For the text-containing cell, return its midpoint in (X, Y) coordinate format. 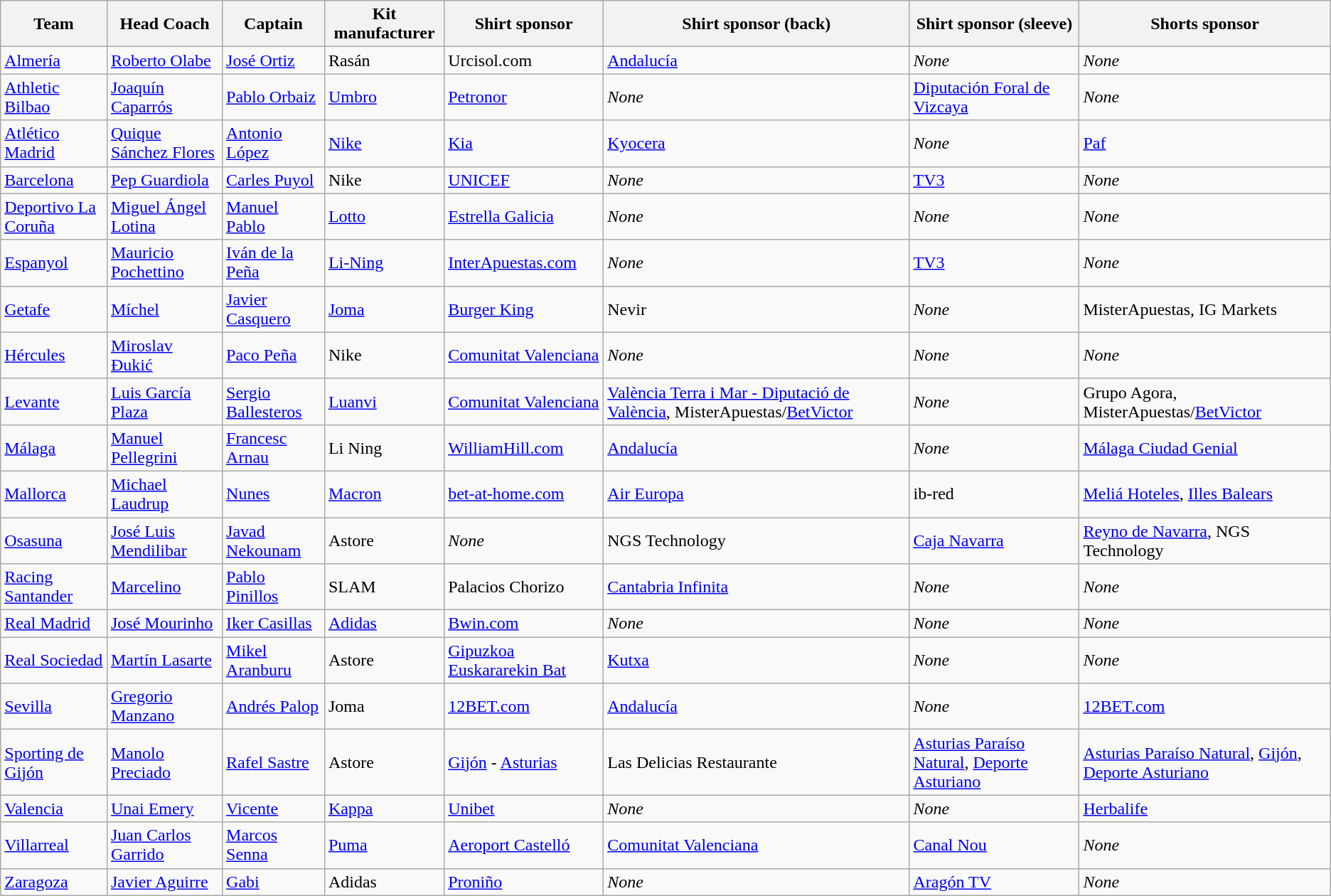
Javier Aguirre (164, 882)
Rasán (384, 60)
Cantabria Infinita (757, 587)
Gijón - Asturias (524, 762)
Urcisol.com (524, 60)
Joaquín Caparrós (164, 97)
Andrés Palop (274, 707)
Atlético Madrid (54, 144)
Iván de la Peña (274, 263)
Paco Peña (274, 356)
Kappa (384, 809)
Palacios Chorizo (524, 587)
Unibet (524, 809)
Asturias Paraíso Natural, Deporte Asturiano (994, 762)
Asturias Paraíso Natural, Gijón, Deporte Asturiano (1204, 762)
Mallorca (54, 494)
Real Sociedad (54, 660)
Real Madrid (54, 624)
Carles Puyol (274, 180)
Umbro (384, 97)
Miguel Ángel Lotina (164, 216)
bet-at-home.com (524, 494)
Las Delicias Restaurante (757, 762)
Kutxa (757, 660)
Kia (524, 144)
Sevilla (54, 707)
Li Ning (384, 448)
Captain (274, 24)
Pablo Pinillos (274, 587)
Martín Lasarte (164, 660)
Athletic Bilbao (54, 97)
Zaragoza (54, 882)
Espanyol (54, 263)
Team (54, 24)
Michael Laudrup (164, 494)
Hércules (54, 356)
Manuel Pablo (274, 216)
Francesc Arnau (274, 448)
Macron (384, 494)
Deportivo La Coruña (54, 216)
Villarreal (54, 845)
Getafe (54, 309)
WilliamHill.com (524, 448)
Valencia (54, 809)
Vicente (274, 809)
Málaga (54, 448)
InterApuestas.com (524, 263)
Osasuna (54, 540)
Pep Guardiola (164, 180)
UNICEF (524, 180)
ib-red (994, 494)
Caja Navarra (994, 540)
Pablo Orbaiz (274, 97)
Aragón TV (994, 882)
Sergio Ballesteros (274, 401)
SLAM (384, 587)
Sporting de Gijón (54, 762)
Aeroport Castelló (524, 845)
Nunes (274, 494)
Kit manufacturer (384, 24)
Míchel (164, 309)
Shirt sponsor (524, 24)
Manolo Preciado (164, 762)
Lotto (384, 216)
Manuel Pellegrini (164, 448)
Puma (384, 845)
Javier Casquero (274, 309)
Mauricio Pochettino (164, 263)
Rafel Sastre (274, 762)
José Mourinho (164, 624)
José Luis Mendilibar (164, 540)
Málaga Ciudad Genial (1204, 448)
NGS Technology (757, 540)
Iker Casillas (274, 624)
Gipuzkoa Euskararekin Bat (524, 660)
Racing Santander (54, 587)
Shirt sponsor (back) (757, 24)
Grupo Agora, MisterApuestas/BetVictor (1204, 401)
Quique Sánchez Flores (164, 144)
Marcelino (164, 587)
Shorts sponsor (1204, 24)
Kyocera (757, 144)
Burger King (524, 309)
Estrella Galicia (524, 216)
José Ortiz (274, 60)
València Terra i Mar - Diputació de València, MisterApuestas/BetVictor (757, 401)
Proniño (524, 882)
Herbalife (1204, 809)
Mikel Aranburu (274, 660)
Unai Emery (164, 809)
Almería (54, 60)
Nevir (757, 309)
Luanvi (384, 401)
Shirt sponsor (sleeve) (994, 24)
Juan Carlos Garrido (164, 845)
Antonio López (274, 144)
Roberto Olabe (164, 60)
Luis García Plaza (164, 401)
MisterApuestas, IG Markets (1204, 309)
Diputación Foral de Vizcaya (994, 97)
Air Europa (757, 494)
Petronor (524, 97)
Levante (54, 401)
Paf (1204, 144)
Marcos Senna (274, 845)
Reyno de Navarra, NGS Technology (1204, 540)
Miroslav Đukić (164, 356)
Gregorio Manzano (164, 707)
Li-Ning (384, 263)
Barcelona (54, 180)
Gabi (274, 882)
Meliá Hoteles, Illes Balears (1204, 494)
Javad Nekounam (274, 540)
Head Coach (164, 24)
Bwin.com (524, 624)
Canal Nou (994, 845)
